Return the [x, y] coordinate for the center point of the cell that contains the specified text.  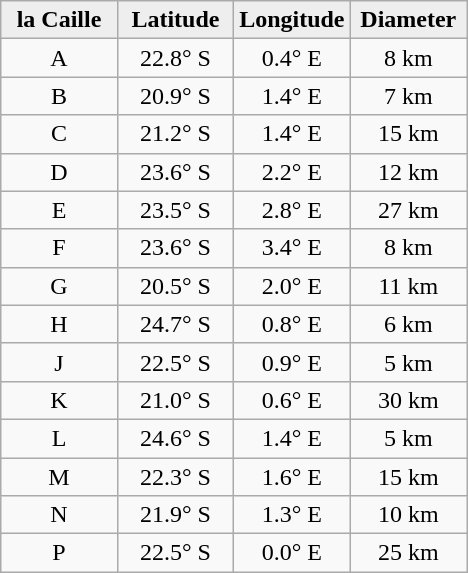
E [59, 210]
F [59, 248]
1.6° E [292, 477]
la Caille [59, 20]
D [59, 172]
K [59, 400]
0.4° E [292, 58]
A [59, 58]
Diameter [408, 20]
Longitude [292, 20]
6 km [408, 324]
24.6° S [175, 438]
25 km [408, 553]
B [59, 96]
24.7° S [175, 324]
H [59, 324]
P [59, 553]
21.0° S [175, 400]
20.5° S [175, 286]
21.2° S [175, 134]
N [59, 515]
20.9° S [175, 96]
0.8° E [292, 324]
G [59, 286]
22.8° S [175, 58]
23.5° S [175, 210]
21.9° S [175, 515]
27 km [408, 210]
L [59, 438]
0.6° E [292, 400]
2.8° E [292, 210]
M [59, 477]
10 km [408, 515]
0.9° E [292, 362]
22.3° S [175, 477]
3.4° E [292, 248]
30 km [408, 400]
C [59, 134]
11 km [408, 286]
7 km [408, 96]
12 km [408, 172]
0.0° E [292, 553]
2.2° E [292, 172]
1.3° E [292, 515]
Latitude [175, 20]
2.0° E [292, 286]
J [59, 362]
